Return the [X, Y] coordinate for the center point of the cell that contains the specified text.  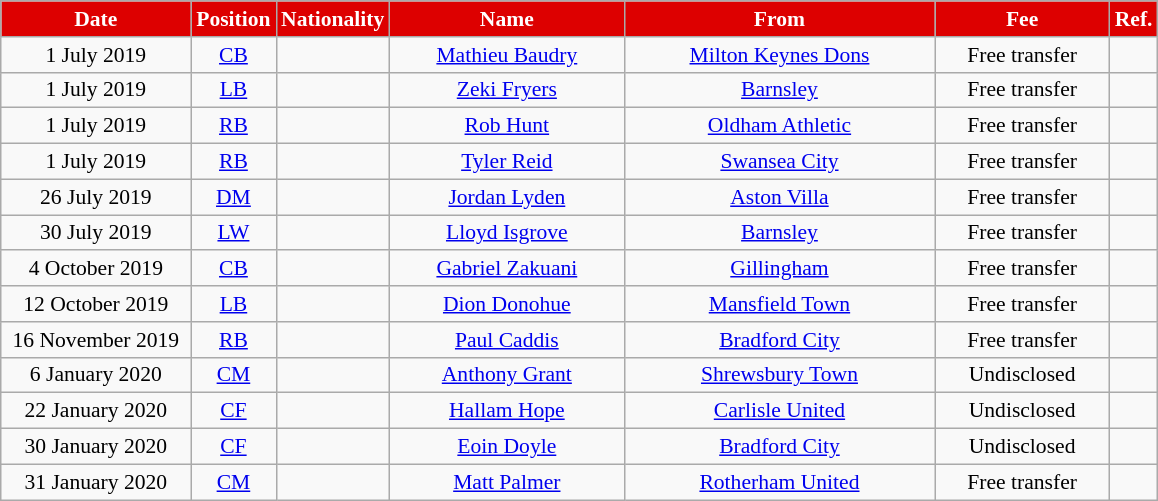
Oldham Athletic [779, 126]
Anthony Grant [506, 375]
Date [96, 19]
Paul Caddis [506, 340]
Swansea City [779, 162]
Milton Keynes Dons [779, 55]
Shrewsbury Town [779, 375]
30 January 2020 [96, 447]
From [779, 19]
30 July 2019 [96, 233]
Position [234, 19]
Tyler Reid [506, 162]
Ref. [1134, 19]
Dion Donohue [506, 304]
Mathieu Baudry [506, 55]
DM [234, 197]
Carlisle United [779, 411]
Rob Hunt [506, 126]
Rotherham United [779, 482]
Aston Villa [779, 197]
Gabriel Zakuani [506, 269]
Matt Palmer [506, 482]
31 January 2020 [96, 482]
Eoin Doyle [506, 447]
6 January 2020 [96, 375]
Mansfield Town [779, 304]
Name [506, 19]
26 July 2019 [96, 197]
Zeki Fryers [506, 90]
Lloyd Isgrove [506, 233]
LW [234, 233]
12 October 2019 [96, 304]
Nationality [332, 19]
4 October 2019 [96, 269]
Fee [1022, 19]
Gillingham [779, 269]
22 January 2020 [96, 411]
Jordan Lyden [506, 197]
Hallam Hope [506, 411]
16 November 2019 [96, 340]
